Return [x, y] of the center of cell containing provided text 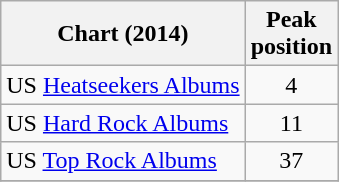
US Hard Rock Albums [123, 123]
US Top Rock Albums [123, 161]
Chart (2014) [123, 34]
11 [291, 123]
37 [291, 161]
4 [291, 85]
Peakposition [291, 34]
US Heatseekers Albums [123, 85]
